Return the (X, Y) coordinate for the center point of the cell that contains the specified text.  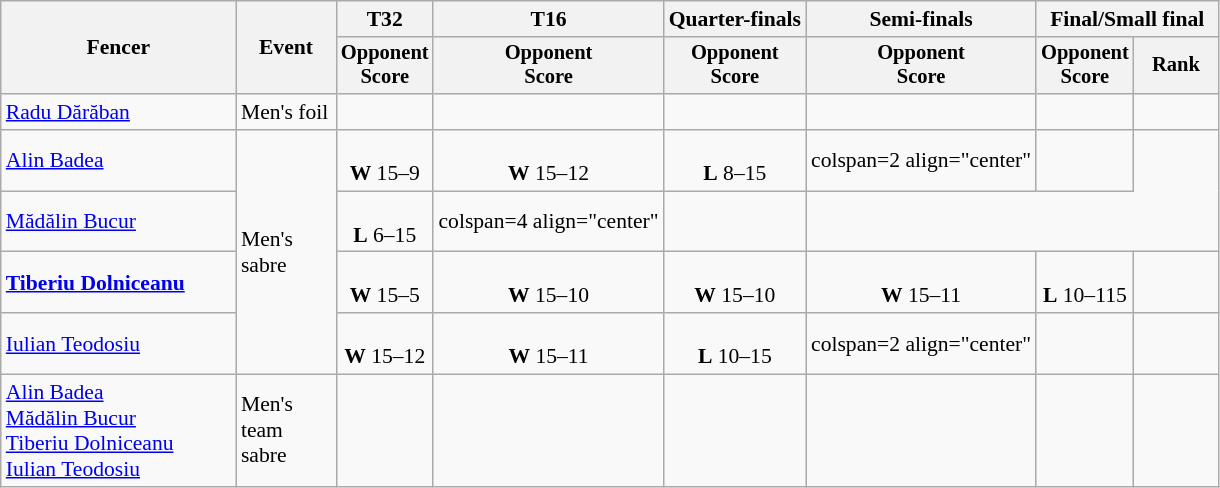
W 15–5 (384, 282)
Quarter-finals (735, 19)
Alin BadeaMădălin BucurTiberiu DolniceanuIulian Teodosiu (118, 431)
L 10–15 (735, 344)
Event (286, 48)
Rank (1176, 66)
Men's team sabre (286, 431)
T32 (384, 19)
Radu Dărăban (118, 112)
Fencer (118, 48)
colspan=4 align="center" (548, 222)
Men's sabre (286, 252)
L 6–15 (384, 222)
Men's foil (286, 112)
Final/Small final (1127, 19)
L 8–15 (735, 160)
W 15–9 (384, 160)
Semi-finals (921, 19)
Iulian Teodosiu (118, 344)
Tiberiu Dolniceanu (118, 282)
T16 (548, 19)
L 10–115 (1084, 282)
Mădălin Bucur (118, 222)
Alin Badea (118, 160)
